Locate the cell with the specified text and output its (x, y) center coordinate. 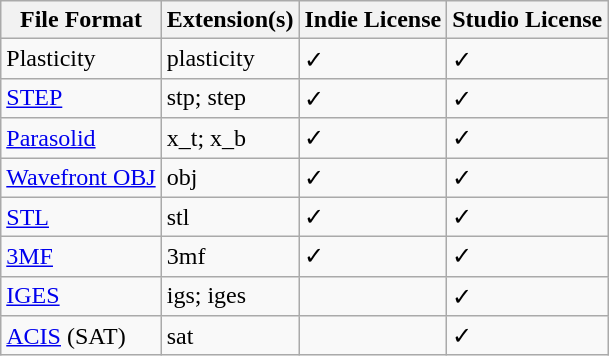
obj (230, 178)
STEP (81, 98)
3mf (230, 257)
x_t; x_b (230, 138)
Parasolid (81, 138)
Wavefront OBJ (81, 178)
File Format (81, 20)
Indie License (373, 20)
plasticity (230, 59)
Plasticity (81, 59)
igs; iges (230, 296)
ACIS (SAT) (81, 336)
STL (81, 217)
sat (230, 336)
stp; step (230, 98)
stl (230, 217)
IGES (81, 296)
3MF (81, 257)
Extension(s) (230, 20)
Studio License (528, 20)
